Extract the [X, Y] coordinate from the center of the cell holding the provided text.  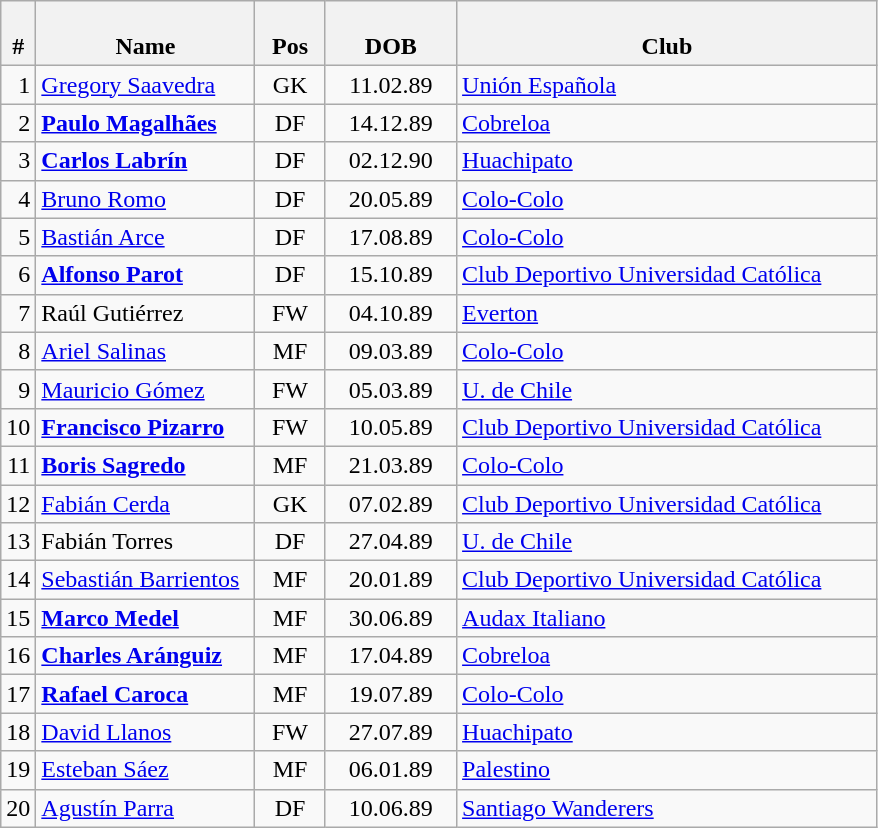
17.04.89 [390, 656]
10.05.89 [390, 427]
10.06.89 [390, 808]
Charles Aránguiz [146, 656]
Carlos Labrín [146, 161]
Name [146, 34]
8 [18, 351]
Alfonso Parot [146, 275]
27.07.89 [390, 732]
17.08.89 [390, 237]
Audax Italiano [668, 618]
21.03.89 [390, 465]
2 [18, 123]
Rafael Caroca [146, 694]
02.12.90 [390, 161]
Paulo Magalhães [146, 123]
15.10.89 [390, 275]
14 [18, 580]
5 [18, 237]
11.02.89 [390, 85]
18 [18, 732]
05.03.89 [390, 389]
19 [18, 770]
Fabián Cerda [146, 503]
Francisco Pizarro [146, 427]
17 [18, 694]
1 [18, 85]
Pos [290, 34]
20.05.89 [390, 199]
20.01.89 [390, 580]
14.12.89 [390, 123]
6 [18, 275]
Raúl Gutiérrez [146, 313]
Marco Medel [146, 618]
07.02.89 [390, 503]
Palestino [668, 770]
9 [18, 389]
19.07.89 [390, 694]
Agustín Parra [146, 808]
13 [18, 542]
30.06.89 [390, 618]
Ariel Salinas [146, 351]
Fabián Torres [146, 542]
Santiago Wanderers [668, 808]
10 [18, 427]
11 [18, 465]
Boris Sagredo [146, 465]
7 [18, 313]
09.03.89 [390, 351]
Bruno Romo [146, 199]
Bastián Arce [146, 237]
06.01.89 [390, 770]
04.10.89 [390, 313]
Esteban Sáez [146, 770]
Mauricio Gómez [146, 389]
20 [18, 808]
15 [18, 618]
3 [18, 161]
Gregory Saavedra [146, 85]
27.04.89 [390, 542]
David Llanos [146, 732]
Club [668, 34]
DOB [390, 34]
Everton [668, 313]
4 [18, 199]
Unión Española [668, 85]
Sebastián Barrientos [146, 580]
12 [18, 503]
16 [18, 656]
# [18, 34]
